Provide the [X, Y] coordinate of the cell's center where the given text is located.  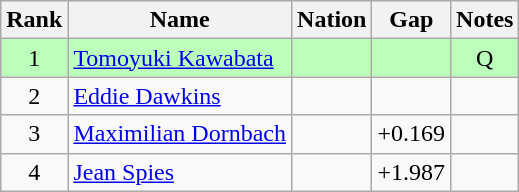
Rank [34, 20]
Q [485, 58]
3 [34, 134]
Eddie Dawkins [180, 96]
+1.987 [412, 172]
1 [34, 58]
Notes [485, 20]
Nation [332, 20]
Maximilian Dornbach [180, 134]
+0.169 [412, 134]
Tomoyuki Kawabata [180, 58]
Jean Spies [180, 172]
Gap [412, 20]
2 [34, 96]
Name [180, 20]
4 [34, 172]
